Output the (X, Y) coordinate of the center of the cell containing the given text.  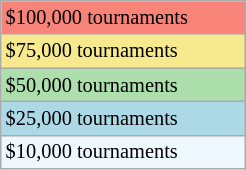
$25,000 tournaments (124, 118)
$75,000 tournaments (124, 51)
$50,000 tournaments (124, 85)
$100,000 tournaments (124, 17)
$10,000 tournaments (124, 152)
